Find where the given text appears and provide that cell's center as (X, Y) coordinate. 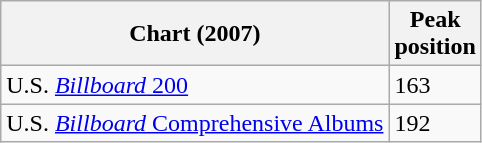
U.S. Billboard Comprehensive Albums (195, 123)
U.S. Billboard 200 (195, 85)
163 (435, 85)
Peakposition (435, 34)
192 (435, 123)
Chart (2007) (195, 34)
